Provide the (X, Y) coordinate of the cell's center where the given text is located.  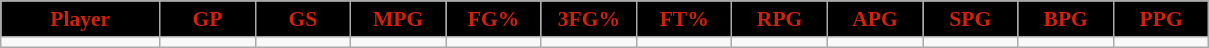
BPG (1066, 19)
MPG (398, 19)
FG% (494, 19)
GS (302, 19)
SPG (970, 19)
FT% (684, 19)
RPG (780, 19)
Player (80, 19)
GP (208, 19)
APG (874, 19)
PPG (1161, 19)
3FG% (588, 19)
